Search for the cell housing the specified text and yield its [X, Y] center coordinate. 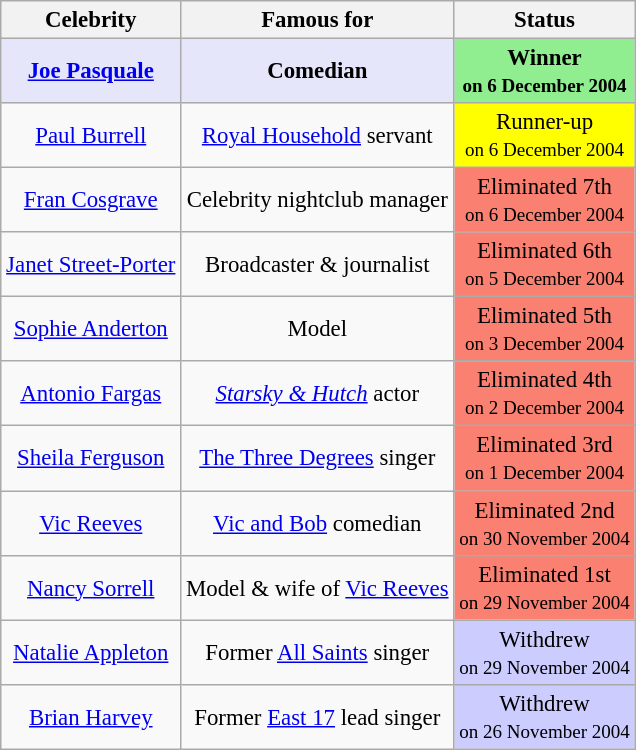
Nancy Sorrell [91, 588]
Janet Street-Porter [91, 264]
Natalie Appleton [91, 652]
Status [544, 20]
Royal Household servant [318, 136]
Withdrewon 29 November 2004 [544, 652]
Sophie Anderton [91, 330]
Model [318, 330]
Eliminated 4thon 2 December 2004 [544, 394]
Withdrewon 26 November 2004 [544, 716]
The Three Degrees singer [318, 458]
Eliminated 5thon 3 December 2004 [544, 330]
Celebrity [91, 20]
Eliminated 2ndon 30 November 2004 [544, 522]
Broadcaster & journalist [318, 264]
Fran Cosgrave [91, 200]
Former All Saints singer [318, 652]
Vic Reeves [91, 522]
Starsky & Hutch actor [318, 394]
Joe Pasquale [91, 70]
Comedian [318, 70]
Winneron 6 December 2004 [544, 70]
Eliminated 7thon 6 December 2004 [544, 200]
Brian Harvey [91, 716]
Model & wife of Vic Reeves [318, 588]
Paul Burrell [91, 136]
Antonio Fargas [91, 394]
Sheila Ferguson [91, 458]
Former East 17 lead singer [318, 716]
Runner-upon 6 December 2004 [544, 136]
Famous for [318, 20]
Eliminated 6thon 5 December 2004 [544, 264]
Vic and Bob comedian [318, 522]
Celebrity nightclub manager [318, 200]
Eliminated 1ston 29 November 2004 [544, 588]
Eliminated 3rdon 1 December 2004 [544, 458]
